Search for the cell housing the specified text and yield its [X, Y] center coordinate. 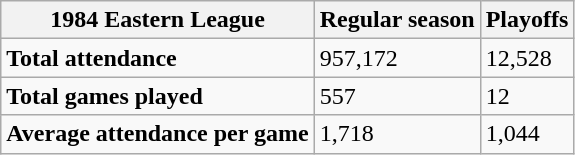
Total games played [158, 96]
1984 Eastern League [158, 20]
1,044 [527, 134]
12 [527, 96]
1,718 [397, 134]
Average attendance per game [158, 134]
957,172 [397, 58]
557 [397, 96]
12,528 [527, 58]
Total attendance [158, 58]
Regular season [397, 20]
Playoffs [527, 20]
